Scan for the cell matching the given text and deliver its (X, Y) coordinate at center. 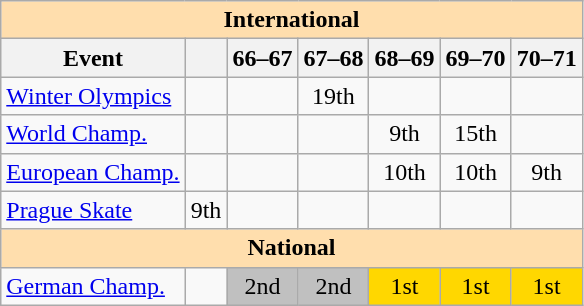
World Champ. (93, 134)
Winter Olympics (93, 96)
66–67 (262, 58)
Event (93, 58)
European Champ. (93, 172)
National (292, 248)
69–70 (476, 58)
70–71 (546, 58)
International (292, 20)
67–68 (334, 58)
15th (476, 134)
19th (334, 96)
Prague Skate (93, 210)
68–69 (404, 58)
German Champ. (93, 286)
